Find where the given text appears and provide that cell's center as [X, Y] coordinate. 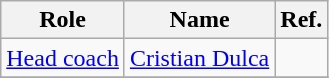
Head coach [63, 58]
Cristian Dulca [199, 58]
Ref. [302, 20]
Name [199, 20]
Role [63, 20]
